Output the (x, y) coordinate of the center of the cell containing the given text.  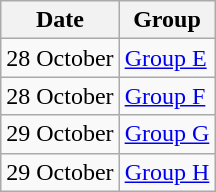
Group E (167, 58)
Group H (167, 172)
Group (167, 20)
Group G (167, 134)
Group F (167, 96)
Date (60, 20)
